Return the (X, Y) coordinate for the center point of the cell that contains the specified text.  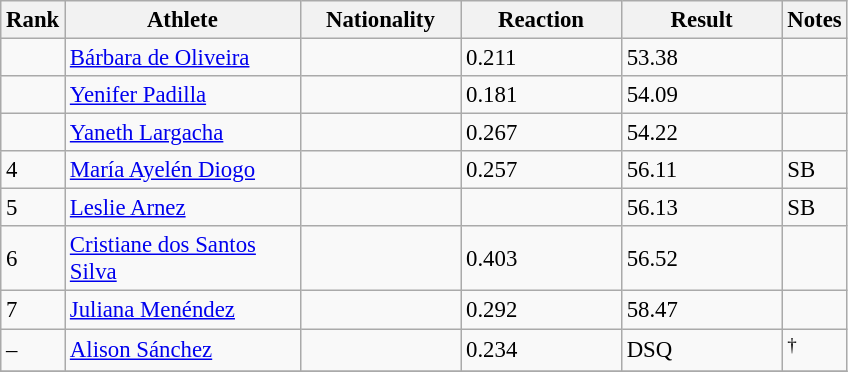
54.22 (702, 133)
56.52 (702, 258)
56.13 (702, 208)
Alison Sánchez (183, 350)
Juliana Menéndez (183, 310)
Notes (814, 20)
Nationality (380, 20)
Yaneth Largacha (183, 133)
58.47 (702, 310)
7 (33, 310)
4 (33, 170)
Yenifer Padilla (183, 95)
56.11 (702, 170)
5 (33, 208)
María Ayelén Diogo (183, 170)
54.09 (702, 95)
0.257 (542, 170)
0.211 (542, 58)
† (814, 350)
Cristiane dos Santos Silva (183, 258)
53.38 (702, 58)
0.181 (542, 95)
6 (33, 258)
0.292 (542, 310)
DSQ (702, 350)
Reaction (542, 20)
Athlete (183, 20)
0.403 (542, 258)
Bárbara de Oliveira (183, 58)
Result (702, 20)
0.267 (542, 133)
– (33, 350)
Rank (33, 20)
Leslie Arnez (183, 208)
0.234 (542, 350)
